Extract the [X, Y] coordinate from the center of the cell holding the provided text.  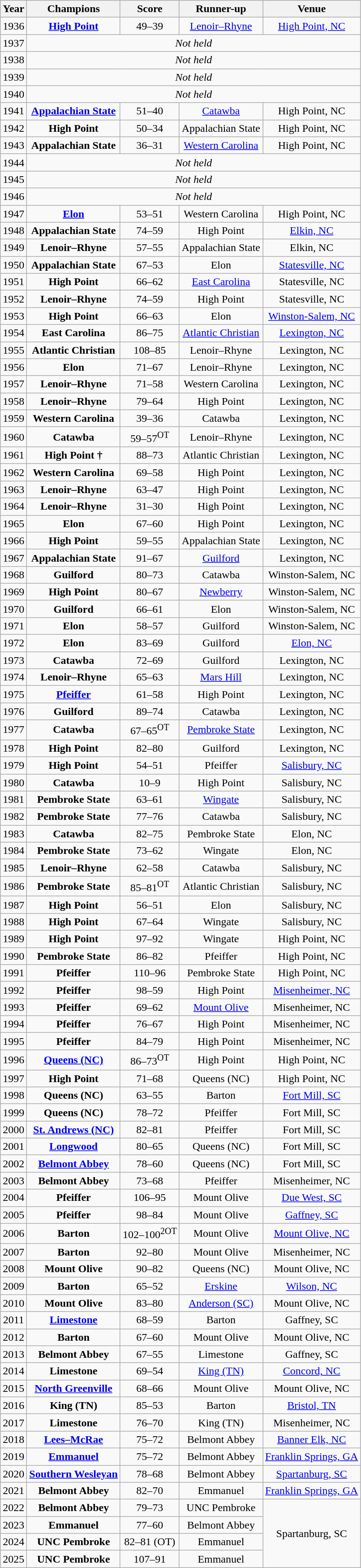
North Greenville [73, 1388]
1968 [13, 575]
1942 [13, 128]
78–68 [150, 1474]
67–55 [150, 1354]
1977 [13, 730]
63–55 [150, 1096]
1979 [13, 765]
59–55 [150, 541]
106–95 [150, 1198]
1953 [13, 316]
68–66 [150, 1388]
63–61 [150, 800]
53–51 [150, 214]
1984 [13, 851]
107–91 [150, 1559]
St. Andrews (NC) [73, 1130]
2001 [13, 1147]
82–81 (OT) [150, 1542]
10–9 [150, 783]
1980 [13, 783]
1971 [13, 626]
2004 [13, 1198]
80–73 [150, 575]
1964 [13, 507]
2021 [13, 1491]
1947 [13, 214]
2009 [13, 1286]
1987 [13, 905]
98–59 [150, 990]
2025 [13, 1559]
66–61 [150, 609]
1946 [13, 196]
102–1002OT [150, 1234]
1950 [13, 265]
69–62 [150, 1007]
68–59 [150, 1320]
2005 [13, 1215]
2024 [13, 1542]
High Point † [73, 455]
79–64 [150, 401]
1998 [13, 1096]
92–80 [150, 1252]
Wilson, NC [312, 1286]
1994 [13, 1024]
1992 [13, 990]
2015 [13, 1388]
2008 [13, 1269]
77–76 [150, 817]
78–60 [150, 1164]
1960 [13, 437]
Anderson (SC) [221, 1303]
85–81OT [150, 887]
71–67 [150, 367]
1963 [13, 489]
2020 [13, 1474]
1996 [13, 1060]
31–30 [150, 507]
1967 [13, 558]
1945 [13, 179]
1962 [13, 472]
89–74 [150, 711]
98–84 [150, 1215]
1978 [13, 748]
69–58 [150, 472]
1988 [13, 922]
Mars Hill [221, 677]
88–73 [150, 455]
76–67 [150, 1024]
Bristol, TN [312, 1405]
82–80 [150, 748]
1997 [13, 1079]
67–64 [150, 922]
2013 [13, 1354]
1995 [13, 1041]
1951 [13, 282]
65–52 [150, 1286]
Lees–McRae [73, 1439]
1954 [13, 333]
Score [150, 9]
58–57 [150, 626]
71–68 [150, 1079]
83–80 [150, 1303]
84–79 [150, 1041]
1961 [13, 455]
83–69 [150, 643]
67–53 [150, 265]
Champions [73, 9]
1948 [13, 231]
2006 [13, 1234]
66–62 [150, 282]
1956 [13, 367]
71–58 [150, 384]
1952 [13, 299]
2017 [13, 1422]
86–82 [150, 956]
2011 [13, 1320]
1975 [13, 694]
1983 [13, 834]
1981 [13, 800]
49–39 [150, 26]
2016 [13, 1405]
1938 [13, 60]
Banner Elk, NC [312, 1439]
82–75 [150, 834]
1999 [13, 1113]
Newberry [221, 592]
1958 [13, 401]
80–67 [150, 592]
2003 [13, 1181]
2012 [13, 1337]
1966 [13, 541]
1965 [13, 524]
80–65 [150, 1147]
2010 [13, 1303]
1959 [13, 418]
97–92 [150, 939]
73–62 [150, 851]
1944 [13, 162]
1972 [13, 643]
1940 [13, 94]
62–58 [150, 868]
1976 [13, 711]
1936 [13, 26]
56–51 [150, 905]
1974 [13, 677]
1982 [13, 817]
2002 [13, 1164]
2014 [13, 1371]
Venue [312, 9]
65–63 [150, 677]
1969 [13, 592]
1949 [13, 248]
79–73 [150, 1508]
1941 [13, 111]
1943 [13, 145]
85–53 [150, 1405]
Due West, SC [312, 1198]
51–40 [150, 111]
54–51 [150, 765]
2007 [13, 1252]
57–55 [150, 248]
61–58 [150, 694]
1973 [13, 660]
2000 [13, 1130]
2022 [13, 1508]
Longwood [73, 1147]
91–67 [150, 558]
67–65OT [150, 730]
2018 [13, 1439]
2023 [13, 1525]
76–70 [150, 1422]
Southern Wesleyan [73, 1474]
1991 [13, 973]
1957 [13, 384]
1970 [13, 609]
72–69 [150, 660]
69–54 [150, 1371]
39–36 [150, 418]
1993 [13, 1007]
50–34 [150, 128]
1985 [13, 868]
108–85 [150, 350]
66–63 [150, 316]
1955 [13, 350]
90–82 [150, 1269]
82–81 [150, 1130]
1939 [13, 77]
63–47 [150, 489]
82–70 [150, 1491]
Year [13, 9]
1937 [13, 43]
110–96 [150, 973]
78–72 [150, 1113]
73–68 [150, 1181]
1990 [13, 956]
Concord, NC [312, 1371]
2019 [13, 1456]
86–75 [150, 333]
36–31 [150, 145]
1989 [13, 939]
Runner-up [221, 9]
Erskine [221, 1286]
1986 [13, 887]
77–60 [150, 1525]
59–57OT [150, 437]
86–73OT [150, 1060]
